Determine the (X, Y) coordinate at the center of the cell enclosing the given text.  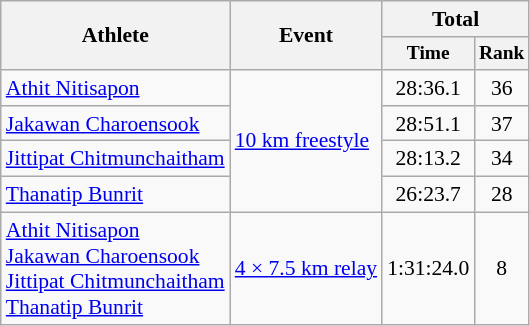
28:51.1 (428, 124)
Jittipat Chitmunchaitham (116, 159)
Jakawan Charoensook (116, 124)
28 (502, 195)
26:23.7 (428, 195)
Time (428, 54)
Thanatip Bunrit (116, 195)
8 (502, 268)
28:13.2 (428, 159)
34 (502, 159)
1:31:24.0 (428, 268)
37 (502, 124)
Athlete (116, 36)
Event (306, 36)
28:36.1 (428, 88)
36 (502, 88)
4 × 7.5 km relay (306, 268)
Total (456, 19)
Rank (502, 54)
Athit Nitisapon (116, 88)
10 km freestyle (306, 141)
Athit NitisaponJakawan CharoensookJittipat ChitmunchaithamThanatip Bunrit (116, 268)
